Locate the cell with the specified text and output its [X, Y] center coordinate. 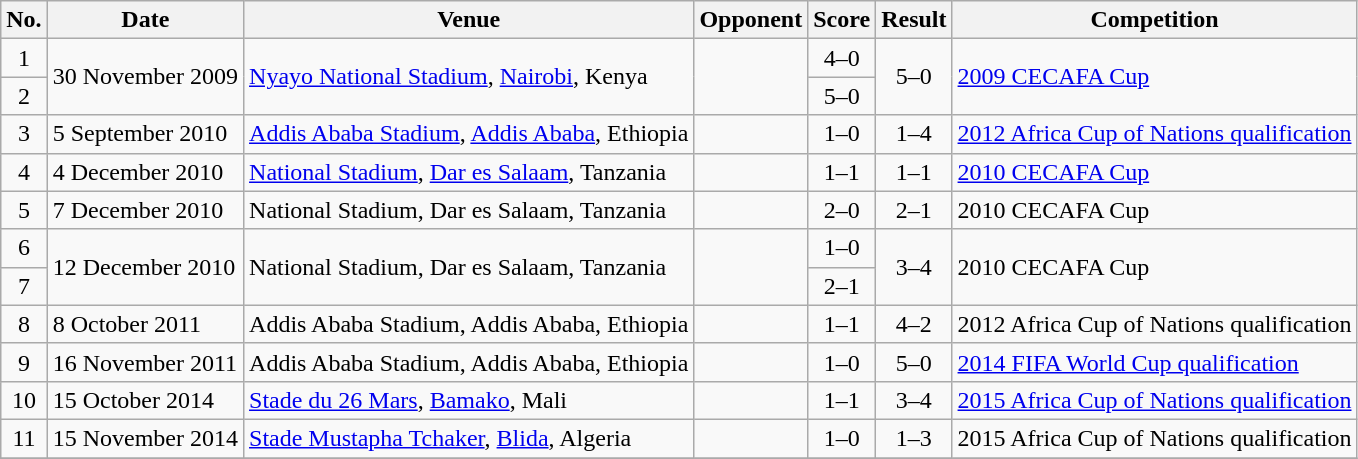
Result [914, 20]
15 November 2014 [145, 438]
Stade Mustapha Tchaker, Blida, Algeria [469, 438]
2–0 [842, 210]
8 October 2011 [145, 324]
7 [24, 286]
Venue [469, 20]
2009 CECAFA Cup [1154, 77]
3 [24, 134]
11 [24, 438]
Opponent [751, 20]
2014 FIFA World Cup qualification [1154, 362]
16 November 2011 [145, 362]
30 November 2009 [145, 77]
Competition [1154, 20]
5 September 2010 [145, 134]
4–0 [842, 58]
4–2 [914, 324]
1 [24, 58]
4 December 2010 [145, 172]
1–4 [914, 134]
5 [24, 210]
No. [24, 20]
6 [24, 248]
Date [145, 20]
10 [24, 400]
7 December 2010 [145, 210]
2 [24, 96]
8 [24, 324]
12 December 2010 [145, 267]
1–3 [914, 438]
Stade du 26 Mars, Bamako, Mali [469, 400]
Score [842, 20]
Nyayo National Stadium, Nairobi, Kenya [469, 77]
15 October 2014 [145, 400]
4 [24, 172]
9 [24, 362]
